Identify which cell holds the provided text, then report its [X, Y] central coordinate. 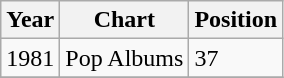
Pop Albums [124, 58]
37 [236, 58]
Year [30, 20]
Position [236, 20]
Chart [124, 20]
1981 [30, 58]
